Find where the given text appears and provide that cell's center as (X, Y) coordinate. 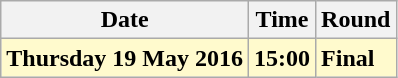
Time (282, 20)
Round (356, 20)
15:00 (282, 58)
Thursday 19 May 2016 (125, 58)
Date (125, 20)
Final (356, 58)
